Extract the (x, y) coordinate from the center of the cell holding the provided text.  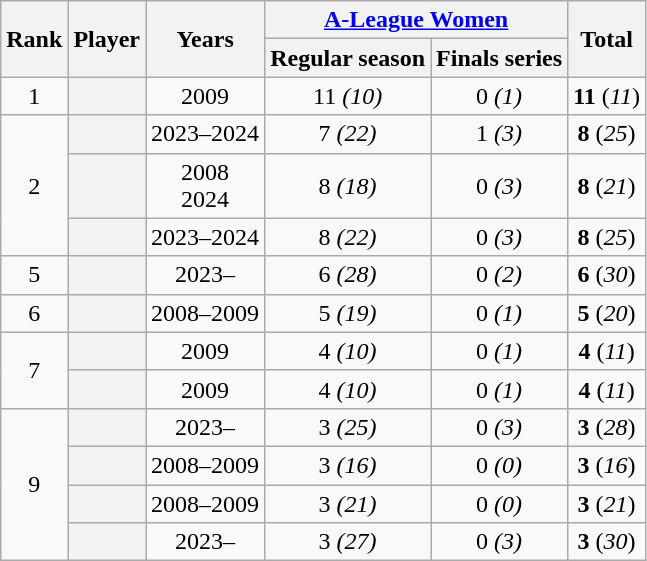
Rank (34, 39)
A-League Women (416, 20)
6 (34, 313)
3 (25) (348, 427)
8 (22) (348, 237)
7 (22) (348, 134)
Total (607, 39)
1 (3) (500, 134)
1 (34, 96)
11 (11) (607, 96)
Regular season (348, 58)
3 (28) (607, 427)
5 (34, 275)
Finals series (500, 58)
20082024 (206, 186)
3 (30) (607, 542)
7 (34, 370)
6 (28) (348, 275)
5 (19) (348, 313)
5 (20) (607, 313)
8 (18) (348, 186)
Years (206, 39)
9 (34, 484)
11 (10) (348, 96)
2 (34, 186)
0 (2) (500, 275)
6 (30) (607, 275)
8 (21) (607, 186)
3 (27) (348, 542)
Player (107, 39)
